Scan for the cell matching the given text and deliver its [x, y] coordinate at center. 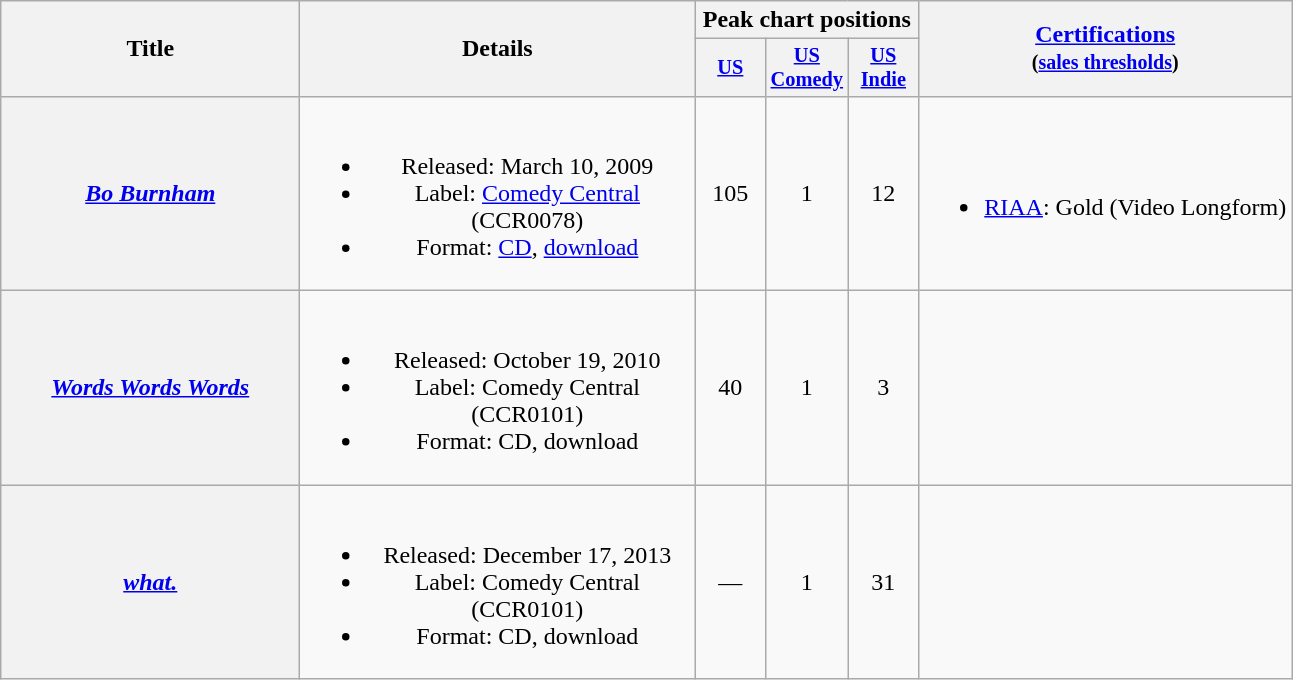
3 [884, 388]
RIAA: Gold (Video Longform) [1106, 193]
40 [730, 388]
USIndie [884, 68]
Released: March 10, 2009Label: Comedy Central (CCR0078)Format: CD, download [498, 193]
USComedy [807, 68]
105 [730, 193]
Title [150, 49]
US [730, 68]
Details [498, 49]
Released: December 17, 2013Label: Comedy Central (CCR0101)Format: CD, download [498, 582]
31 [884, 582]
Released: October 19, 2010Label: Comedy Central (CCR0101)Format: CD, download [498, 388]
12 [884, 193]
what. [150, 582]
Bo Burnham [150, 193]
— [730, 582]
Certifications(sales thresholds) [1106, 49]
Peak chart positions [807, 20]
Words Words Words [150, 388]
